Capture the cell that displays the provided text and extract its [X, Y] central coordinate. 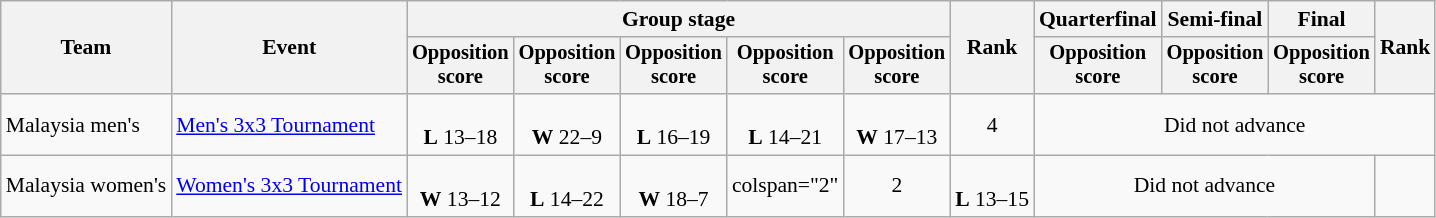
L 16–19 [674, 124]
W 22–9 [568, 124]
Semi-final [1216, 19]
Group stage [678, 19]
Malaysia women's [86, 186]
colspan="2" [786, 186]
L 14–22 [568, 186]
4 [992, 124]
Event [289, 48]
W 17–13 [896, 124]
Final [1322, 19]
Team [86, 48]
W 13–12 [460, 186]
2 [896, 186]
W 18–7 [674, 186]
L 13–15 [992, 186]
Men's 3x3 Tournament [289, 124]
Women's 3x3 Tournament [289, 186]
Malaysia men's [86, 124]
L 13–18 [460, 124]
L 14–21 [786, 124]
Quarterfinal [1098, 19]
